Extract the [x, y] coordinate from the center of the cell holding the provided text.  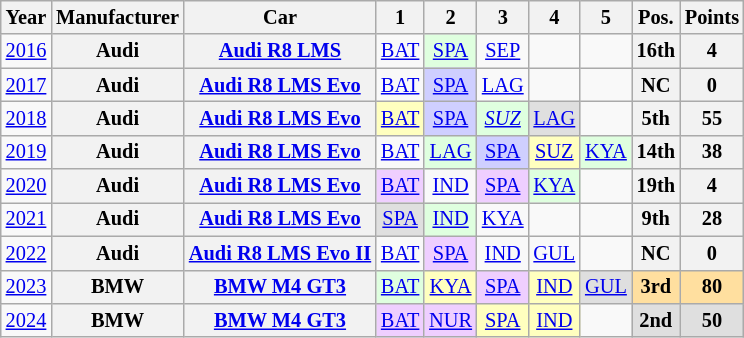
2016 [26, 51]
2nd [656, 320]
SEP [503, 51]
NUR [450, 320]
Car [280, 17]
3rd [656, 287]
80 [712, 287]
19th [656, 186]
2017 [26, 85]
2018 [26, 118]
2020 [26, 186]
28 [712, 219]
2023 [26, 287]
38 [712, 152]
16th [656, 51]
14th [656, 152]
55 [712, 118]
Pos. [656, 17]
3 [503, 17]
5th [656, 118]
50 [712, 320]
2019 [26, 152]
Year [26, 17]
Manufacturer [118, 17]
2024 [26, 320]
5 [606, 17]
2 [450, 17]
Audi R8 LMS Evo II [280, 253]
9th [656, 219]
1 [400, 17]
2022 [26, 253]
Points [712, 17]
Audi R8 LMS [280, 51]
2021 [26, 219]
